For the text-containing cell, return its midpoint in (x, y) coordinate format. 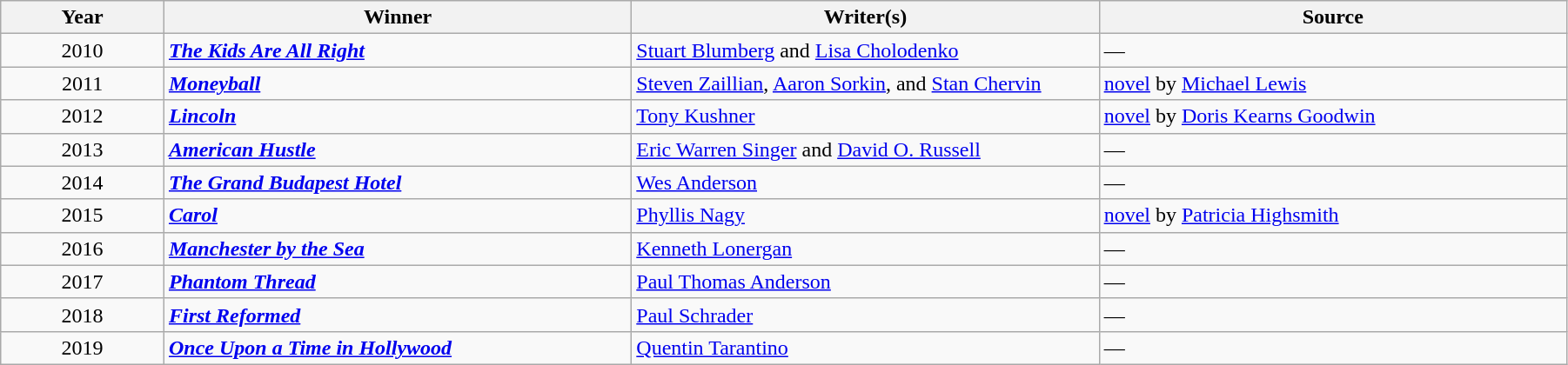
Eric Warren Singer and David O. Russell (865, 149)
2010 (83, 50)
Lincoln (397, 116)
Tony Kushner (865, 116)
Winner (397, 17)
2013 (83, 149)
2016 (83, 249)
First Reformed (397, 315)
Once Upon a Time in Hollywood (397, 348)
Quentin Tarantino (865, 348)
novel by Doris Kearns Goodwin (1333, 116)
American Hustle (397, 149)
Manchester by the Sea (397, 249)
novel by Patricia Highsmith (1333, 216)
2018 (83, 315)
Wes Anderson (865, 182)
Steven Zaillian, Aaron Sorkin, and Stan Chervin (865, 83)
Carol (397, 216)
Paul Thomas Anderson (865, 282)
Paul Schrader (865, 315)
2019 (83, 348)
Stuart Blumberg and Lisa Cholodenko (865, 50)
Writer(s) (865, 17)
2012 (83, 116)
2017 (83, 282)
The Grand Budapest Hotel (397, 182)
The Kids Are All Right (397, 50)
novel by Michael Lewis (1333, 83)
2011 (83, 83)
Source (1333, 17)
2014 (83, 182)
Year (83, 17)
Phantom Thread (397, 282)
Kenneth Lonergan (865, 249)
2015 (83, 216)
Moneyball (397, 83)
Phyllis Nagy (865, 216)
